For the text-containing cell, return its midpoint in (x, y) coordinate format. 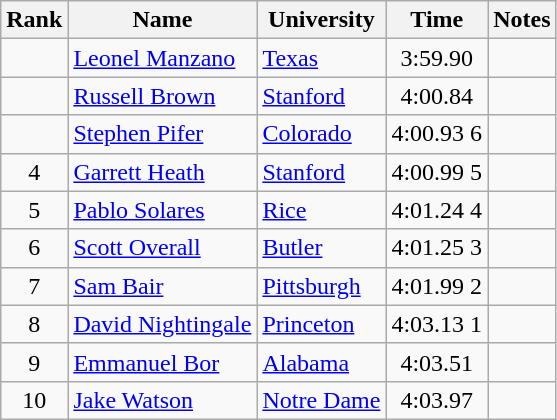
Colorado (322, 134)
Stephen Pifer (162, 134)
Princeton (322, 324)
Sam Bair (162, 286)
8 (34, 324)
4:00.93 6 (437, 134)
Jake Watson (162, 400)
Rank (34, 20)
10 (34, 400)
David Nightingale (162, 324)
Butler (322, 248)
Texas (322, 58)
Pittsburgh (322, 286)
3:59.90 (437, 58)
9 (34, 362)
4:03.13 1 (437, 324)
Notre Dame (322, 400)
Emmanuel Bor (162, 362)
5 (34, 210)
7 (34, 286)
4:01.24 4 (437, 210)
4:01.25 3 (437, 248)
6 (34, 248)
Russell Brown (162, 96)
Rice (322, 210)
4 (34, 172)
4:00.84 (437, 96)
Alabama (322, 362)
4:01.99 2 (437, 286)
Pablo Solares (162, 210)
University (322, 20)
Time (437, 20)
4:03.97 (437, 400)
4:03.51 (437, 362)
Notes (522, 20)
Leonel Manzano (162, 58)
Scott Overall (162, 248)
Garrett Heath (162, 172)
Name (162, 20)
4:00.99 5 (437, 172)
